Locate the cell with the specified text and output its [x, y] center coordinate. 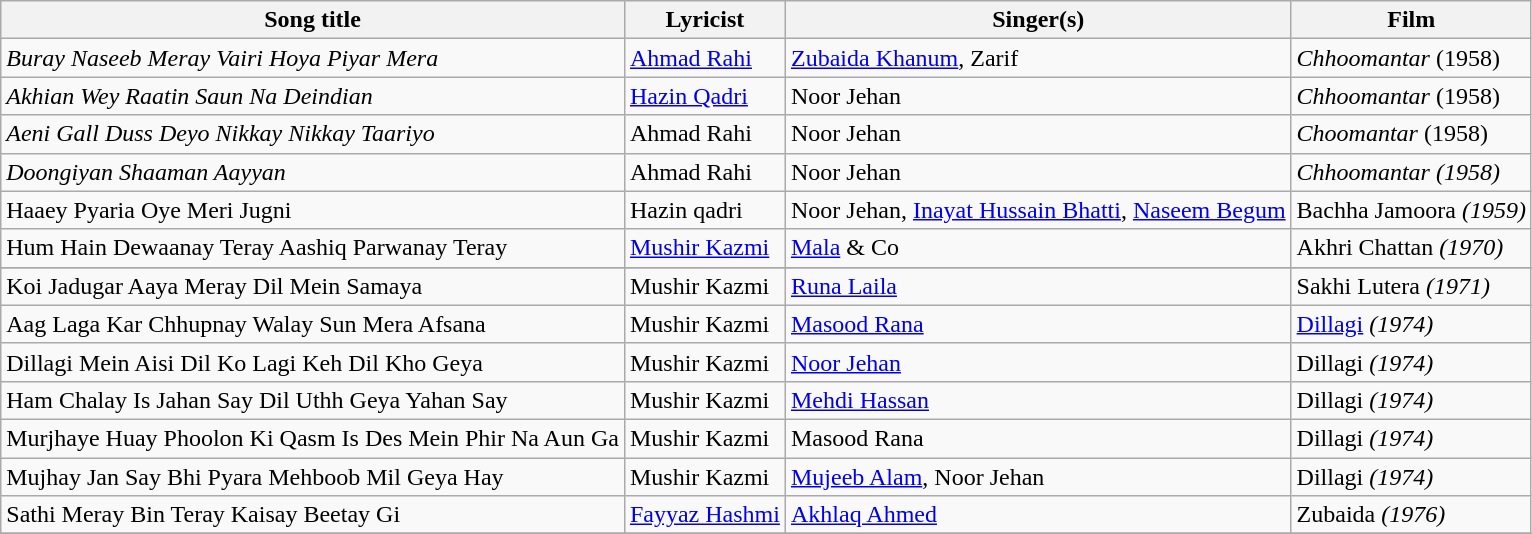
Bachha Jamoora (1959) [1411, 210]
Doongiyan Shaaman Aayyan [313, 172]
Akhian Wey Raatin Saun Na Deindian [313, 96]
Hazin qadri [704, 210]
Fayyaz Hashmi [704, 515]
Noor Jehan, Inayat Hussain Bhatti, Naseem Begum [1038, 210]
Sathi Meray Bin Teray Kaisay Beetay Gi [313, 515]
Haaey Pyaria Oye Meri Jugni [313, 210]
Sakhi Lutera (1971) [1411, 286]
Aag Laga Kar Chhupnay Walay Sun Mera Afsana [313, 324]
Buray Naseeb Meray Vairi Hoya Piyar Mera [313, 58]
Lyricist [704, 20]
Mala & Co [1038, 248]
Akhri Chattan (1970) [1411, 248]
Dillagi Mein Aisi Dil Ko Lagi Keh Dil Kho Geya [313, 362]
Mehdi Hassan [1038, 400]
Hazin Qadri [704, 96]
Mujeeb Alam, Noor Jehan [1038, 477]
Akhlaq Ahmed [1038, 515]
Hum Hain Dewaanay Teray Aashiq Parwanay Teray [313, 248]
Film [1411, 20]
Ham Chalay Is Jahan Say Dil Uthh Geya Yahan Say [313, 400]
Zubaida Khanum, Zarif [1038, 58]
Murjhaye Huay Phoolon Ki Qasm Is Des Mein Phir Na Aun Ga [313, 438]
Choomantar (1958) [1411, 134]
Mujhay Jan Say Bhi Pyara Mehboob Mil Geya Hay [313, 477]
Aeni Gall Duss Deyo Nikkay Nikkay Taariyo [313, 134]
Zubaida (1976) [1411, 515]
Runa Laila [1038, 286]
Singer(s) [1038, 20]
Koi Jadugar Aaya Meray Dil Mein Samaya [313, 286]
Song title [313, 20]
